Search for the cell housing the specified text and yield its (x, y) center coordinate. 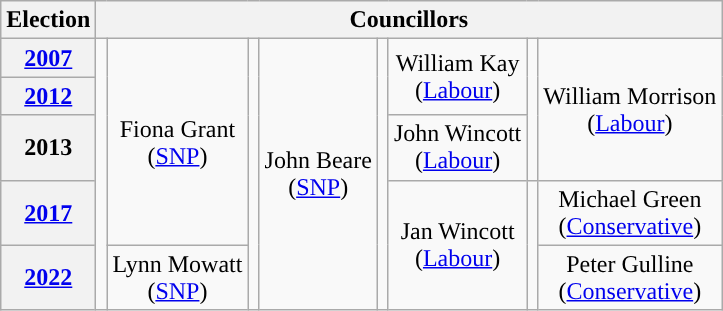
Jan Wincott(Labour) (457, 245)
2017 (48, 212)
William Morrison(Labour) (630, 110)
Councillors (409, 20)
Election (48, 20)
2012 (48, 96)
2022 (48, 278)
2013 (48, 148)
Peter Gulline(Conservative) (630, 278)
John Wincott(Labour) (457, 148)
William Kay(Labour) (457, 77)
2007 (48, 58)
John Beare(SNP) (318, 174)
Lynn Mowatt(SNP) (178, 278)
Fiona Grant(SNP) (178, 142)
Michael Green(Conservative) (630, 212)
